Output the [x, y] coordinate of the center of the cell containing the given text.  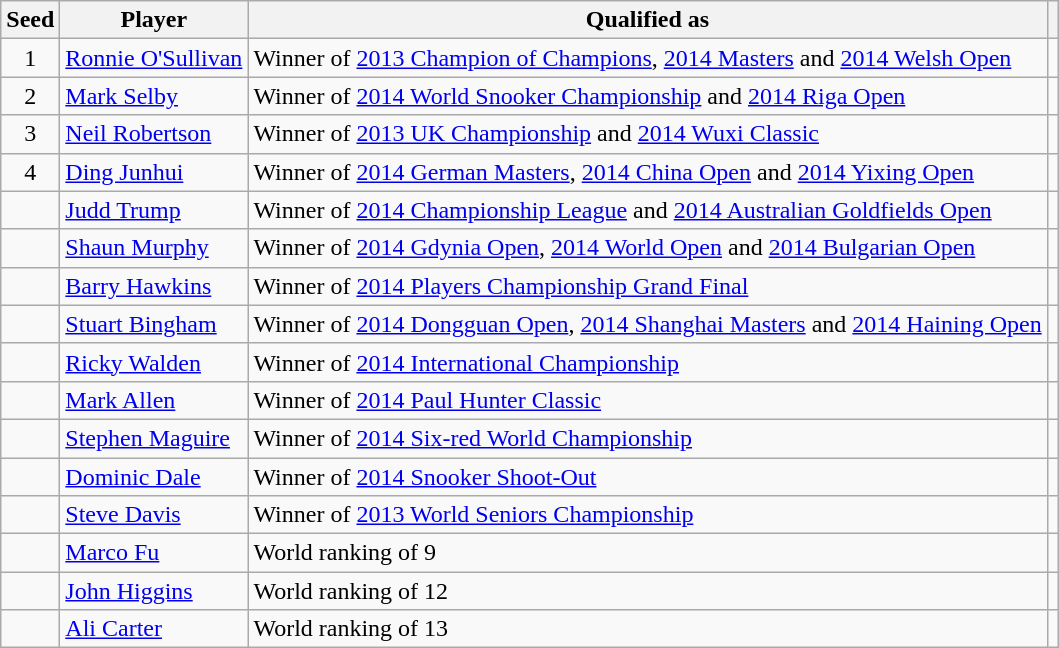
World ranking of 9 [648, 553]
World ranking of 13 [648, 629]
Ali Carter [154, 629]
4 [30, 172]
Winner of 2014 World Snooker Championship and 2014 Riga Open [648, 96]
Mark Selby [154, 96]
3 [30, 134]
Winner of 2014 Snooker Shoot-Out [648, 477]
1 [30, 58]
Winner of 2014 International Championship [648, 362]
Ricky Walden [154, 362]
Winner of 2014 Championship League and 2014 Australian Goldfields Open [648, 210]
Winner of 2014 Paul Hunter Classic [648, 400]
Player [154, 20]
Neil Robertson [154, 134]
Winner of 2014 Gdynia Open, 2014 World Open and 2014 Bulgarian Open [648, 248]
Winner of 2014 Dongguan Open, 2014 Shanghai Masters and 2014 Haining Open [648, 324]
Stuart Bingham [154, 324]
Winner of 2014 Players Championship Grand Final [648, 286]
Dominic Dale [154, 477]
Marco Fu [154, 553]
Winner of 2014 German Masters, 2014 China Open and 2014 Yixing Open [648, 172]
Shaun Murphy [154, 248]
Steve Davis [154, 515]
Ronnie O'Sullivan [154, 58]
Barry Hawkins [154, 286]
John Higgins [154, 591]
Winner of 2013 UK Championship and 2014 Wuxi Classic [648, 134]
2 [30, 96]
World ranking of 12 [648, 591]
Seed [30, 20]
Winner of 2013 Champion of Champions, 2014 Masters and 2014 Welsh Open [648, 58]
Stephen Maguire [154, 438]
Qualified as [648, 20]
Winner of 2014 Six-red World Championship [648, 438]
Ding Junhui [154, 172]
Judd Trump [154, 210]
Mark Allen [154, 400]
Winner of 2013 World Seniors Championship [648, 515]
